For the text-containing cell, return its midpoint in (X, Y) coordinate format. 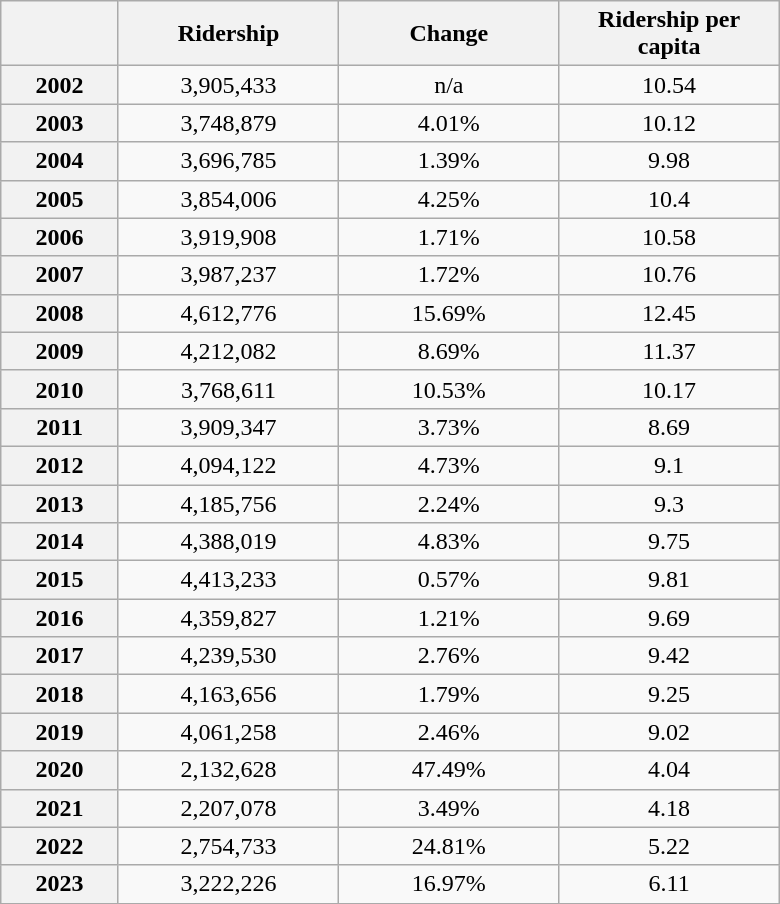
1.39% (449, 161)
9.75 (669, 542)
n/a (449, 85)
4,239,530 (228, 656)
4,061,258 (228, 732)
Ridership per capita (669, 34)
3,905,433 (228, 85)
8.69% (449, 351)
2022 (60, 846)
2023 (60, 884)
10.58 (669, 237)
9.02 (669, 732)
12.45 (669, 313)
4.73% (449, 465)
2004 (60, 161)
3,222,226 (228, 884)
10.76 (669, 275)
4.18 (669, 808)
5.22 (669, 846)
2019 (60, 732)
10.54 (669, 85)
2021 (60, 808)
9.42 (669, 656)
9.1 (669, 465)
4,185,756 (228, 503)
47.49% (449, 770)
9.25 (669, 694)
3,987,237 (228, 275)
3,696,785 (228, 161)
2007 (60, 275)
4.83% (449, 542)
Ridership (228, 34)
9.98 (669, 161)
24.81% (449, 846)
2006 (60, 237)
8.69 (669, 427)
2020 (60, 770)
2015 (60, 580)
2.76% (449, 656)
2018 (60, 694)
3,919,908 (228, 237)
4,612,776 (228, 313)
3,748,879 (228, 123)
10.4 (669, 199)
2014 (60, 542)
2010 (60, 389)
2.46% (449, 732)
2017 (60, 656)
16.97% (449, 884)
9.3 (669, 503)
2008 (60, 313)
2.24% (449, 503)
15.69% (449, 313)
10.12 (669, 123)
2013 (60, 503)
9.81 (669, 580)
Change (449, 34)
2005 (60, 199)
4,359,827 (228, 618)
1.21% (449, 618)
10.53% (449, 389)
2009 (60, 351)
4.01% (449, 123)
4.25% (449, 199)
1.71% (449, 237)
9.69 (669, 618)
4,212,082 (228, 351)
6.11 (669, 884)
4.04 (669, 770)
3.73% (449, 427)
2011 (60, 427)
3,854,006 (228, 199)
0.57% (449, 580)
4,413,233 (228, 580)
3,909,347 (228, 427)
10.17 (669, 389)
3.49% (449, 808)
2002 (60, 85)
2016 (60, 618)
2,207,078 (228, 808)
2,132,628 (228, 770)
2,754,733 (228, 846)
4,388,019 (228, 542)
3,768,611 (228, 389)
4,094,122 (228, 465)
11.37 (669, 351)
1.72% (449, 275)
4,163,656 (228, 694)
2012 (60, 465)
2003 (60, 123)
1.79% (449, 694)
